For the text-containing cell, return its midpoint in (x, y) coordinate format. 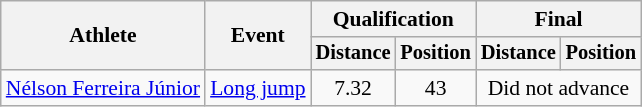
Athlete (103, 36)
7.32 (354, 88)
Event (258, 36)
Nélson Ferreira Júnior (103, 88)
43 (435, 88)
Qualification (394, 19)
Long jump (258, 88)
Did not advance (558, 88)
Final (558, 19)
